Determine the (X, Y) coordinate at the center of the cell enclosing the given text.  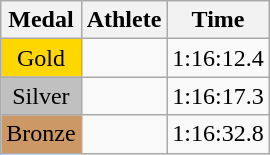
Athlete (124, 20)
Medal (41, 20)
1:16:12.4 (218, 58)
1:16:32.8 (218, 134)
Gold (41, 58)
Silver (41, 96)
Bronze (41, 134)
1:16:17.3 (218, 96)
Time (218, 20)
